Search for the cell housing the specified text and yield its [X, Y] center coordinate. 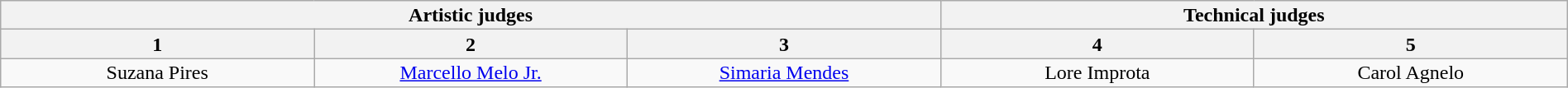
Carol Agnelo [1411, 72]
1 [157, 44]
Artistic judges [471, 15]
3 [784, 44]
Technical judges [1254, 15]
Suzana Pires [157, 72]
Simaria Mendes [784, 72]
4 [1097, 44]
2 [471, 44]
5 [1411, 44]
Lore Improta [1097, 72]
Marcello Melo Jr. [471, 72]
